For the text-containing cell, return its midpoint in [x, y] coordinate format. 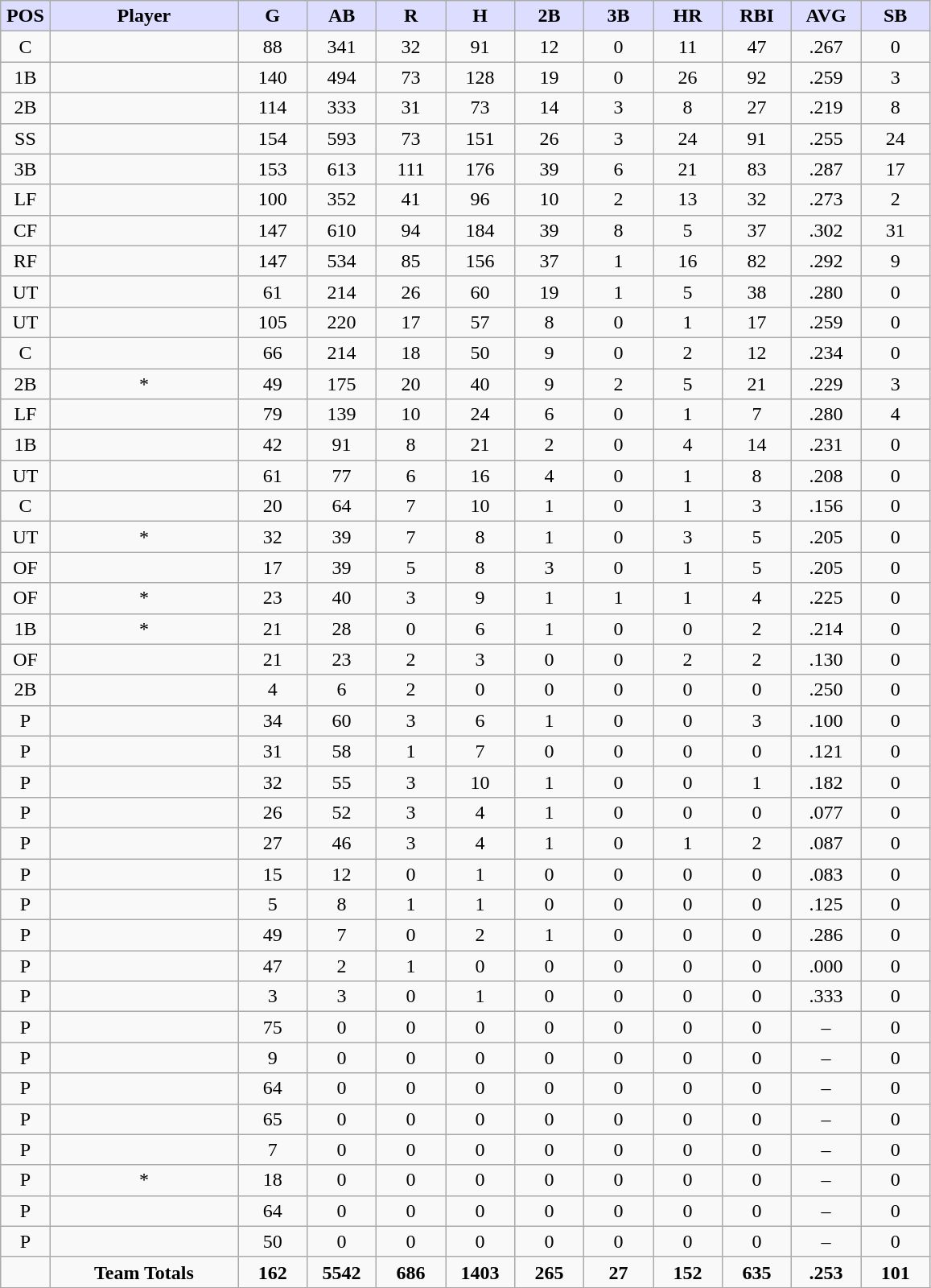
151 [480, 138]
66 [273, 353]
.087 [826, 843]
AB [342, 16]
.077 [826, 812]
176 [480, 169]
101 [896, 1272]
RF [26, 261]
77 [342, 476]
13 [688, 200]
65 [273, 1119]
AVG [826, 16]
SS [26, 138]
RBI [757, 16]
38 [757, 291]
11 [688, 47]
94 [411, 230]
58 [342, 751]
.125 [826, 905]
333 [342, 108]
105 [273, 322]
57 [480, 322]
.253 [826, 1272]
593 [342, 138]
184 [480, 230]
41 [411, 200]
.121 [826, 751]
.182 [826, 782]
Team Totals [143, 1272]
CF [26, 230]
114 [273, 108]
42 [273, 445]
96 [480, 200]
28 [342, 629]
46 [342, 843]
.255 [826, 138]
.130 [826, 659]
100 [273, 200]
.273 [826, 200]
.287 [826, 169]
.214 [826, 629]
162 [273, 1272]
82 [757, 261]
HR [688, 16]
G [273, 16]
.267 [826, 47]
494 [342, 77]
88 [273, 47]
SB [896, 16]
.225 [826, 598]
156 [480, 261]
140 [273, 77]
.250 [826, 690]
92 [757, 77]
79 [273, 415]
.100 [826, 720]
.083 [826, 873]
610 [342, 230]
635 [757, 1272]
.156 [826, 506]
154 [273, 138]
75 [273, 1027]
.234 [826, 353]
352 [342, 200]
15 [273, 873]
POS [26, 16]
83 [757, 169]
85 [411, 261]
341 [342, 47]
H [480, 16]
128 [480, 77]
.286 [826, 935]
686 [411, 1272]
.302 [826, 230]
.231 [826, 445]
220 [342, 322]
55 [342, 782]
.292 [826, 261]
Player [143, 16]
111 [411, 169]
.219 [826, 108]
34 [273, 720]
R [411, 16]
153 [273, 169]
175 [342, 384]
.208 [826, 476]
.229 [826, 384]
534 [342, 261]
139 [342, 415]
265 [550, 1272]
.333 [826, 997]
.000 [826, 966]
1403 [480, 1272]
613 [342, 169]
5542 [342, 1272]
52 [342, 812]
152 [688, 1272]
